Detect which cell encompasses the target text, then output its [x, y] center coordinate. 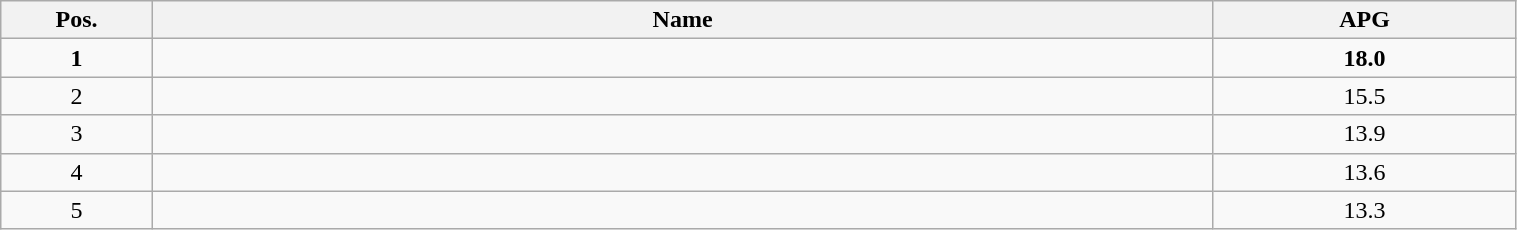
15.5 [1364, 96]
1 [77, 58]
5 [77, 210]
Pos. [77, 20]
3 [77, 134]
13.3 [1364, 210]
13.9 [1364, 134]
2 [77, 96]
Name [682, 20]
APG [1364, 20]
13.6 [1364, 172]
18.0 [1364, 58]
4 [77, 172]
